Scan for the cell matching the given text and deliver its [x, y] coordinate at center. 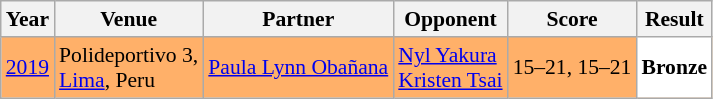
Venue [128, 19]
Score [572, 19]
Polideportivo 3,Lima, Peru [128, 68]
Result [674, 19]
Paula Lynn Obañana [298, 68]
2019 [28, 68]
Year [28, 19]
15–21, 15–21 [572, 68]
Partner [298, 19]
Bronze [674, 68]
Opponent [450, 19]
Nyl Yakura Kristen Tsai [450, 68]
